Pinpoint the cell where the given text exists, returning its (X, Y) midpoint coordinate. 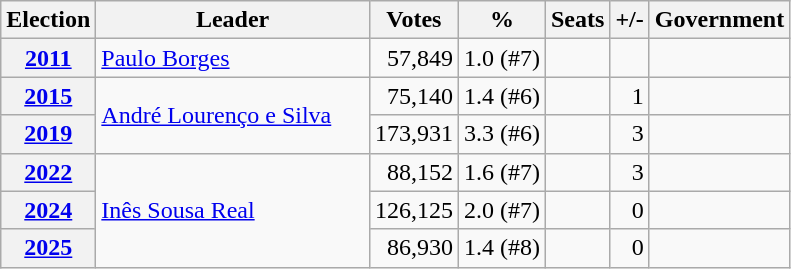
2025 (48, 248)
1 (630, 96)
Seats (577, 20)
2.0 (#7) (502, 210)
88,152 (414, 172)
1.6 (#7) (502, 172)
+/- (630, 20)
1.4 (#6) (502, 96)
75,140 (414, 96)
2015 (48, 96)
2022 (48, 172)
1.4 (#8) (502, 248)
86,930 (414, 248)
3.3 (#6) (502, 134)
Government (719, 20)
2011 (48, 58)
André Lourenço e Silva (233, 115)
Leader (233, 20)
Votes (414, 20)
57,849 (414, 58)
Election (48, 20)
2019 (48, 134)
Paulo Borges (233, 58)
173,931 (414, 134)
% (502, 20)
Inês Sousa Real (233, 210)
126,125 (414, 210)
1.0 (#7) (502, 58)
2024 (48, 210)
